Return (x, y) of the center of cell containing provided text 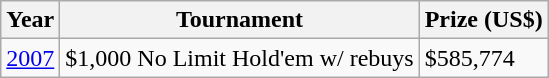
Prize (US$) (484, 20)
Tournament (240, 20)
2007 (30, 58)
$585,774 (484, 58)
$1,000 No Limit Hold'em w/ rebuys (240, 58)
Year (30, 20)
